Locate the cell with the specified text and output its [x, y] center coordinate. 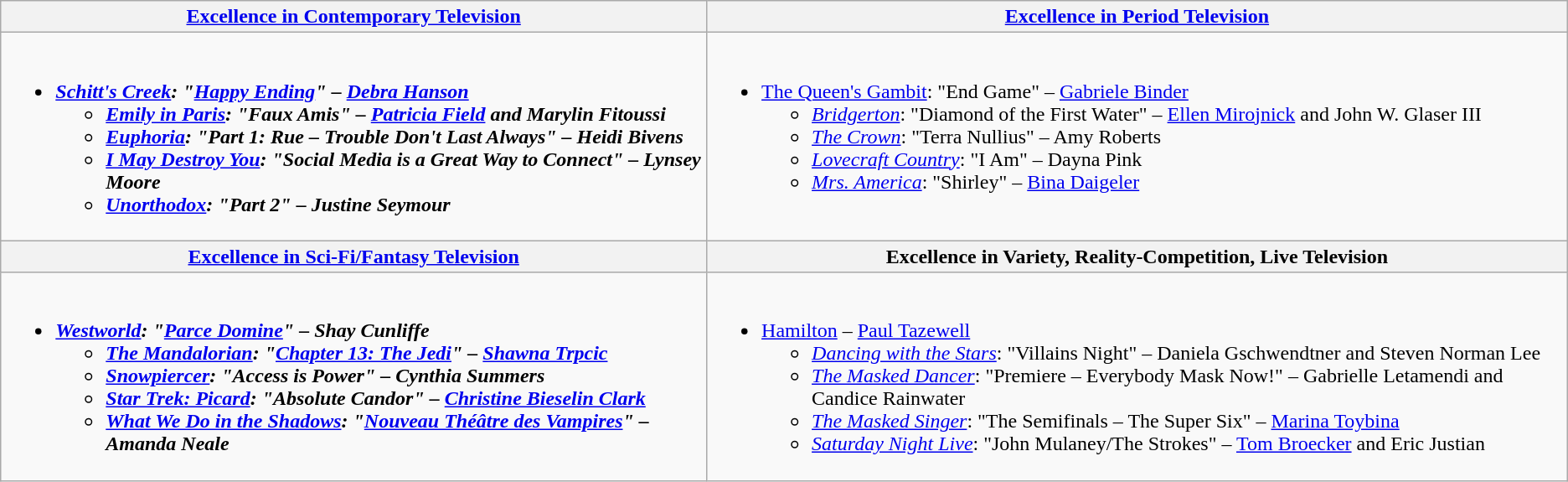
Excellence in Period Television [1137, 17]
Excellence in Sci-Fi/Fantasy Television [353, 257]
Excellence in Variety, Reality-Competition, Live Television [1137, 257]
Excellence in Contemporary Television [353, 17]
